Locate the cell with the specified text and output its (x, y) center coordinate. 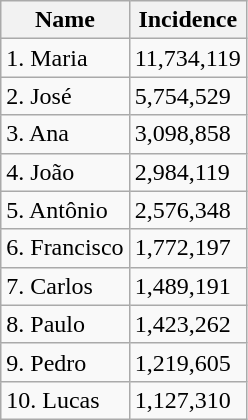
1,489,191 (188, 286)
3. Ana (65, 134)
5. Antônio (65, 210)
1,219,605 (188, 362)
2. José (65, 96)
9. Pedro (65, 362)
10. Lucas (65, 400)
Incidence (188, 20)
1. Maria (65, 58)
5,754,529 (188, 96)
1,423,262 (188, 324)
11,734,119 (188, 58)
3,098,858 (188, 134)
4. João (65, 172)
6. Francisco (65, 248)
2,576,348 (188, 210)
Name (65, 20)
2,984,119 (188, 172)
7. Carlos (65, 286)
1,772,197 (188, 248)
1,127,310 (188, 400)
8. Paulo (65, 324)
